Pinpoint the cell where the given text exists, returning its [X, Y] midpoint coordinate. 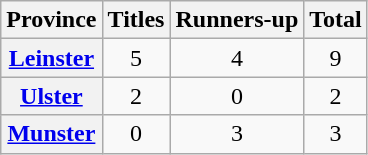
Total [336, 20]
Province [52, 20]
Titles [136, 20]
Munster [52, 134]
5 [136, 58]
Runners-up [237, 20]
Leinster [52, 58]
Ulster [52, 96]
4 [237, 58]
9 [336, 58]
